From the cell containing the given text, extract its center point as [X, Y] coordinate. 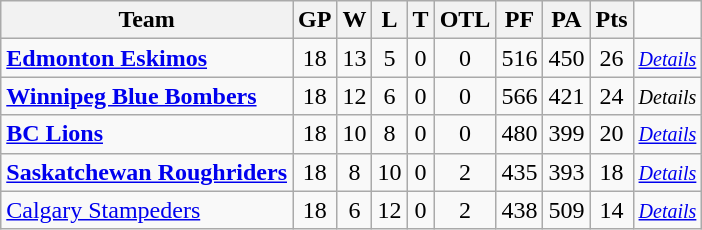
516 [520, 58]
W [354, 20]
421 [566, 96]
20 [612, 134]
Pts [612, 20]
BC Lions [147, 134]
435 [520, 172]
450 [566, 58]
Calgary Stampeders [147, 210]
24 [612, 96]
5 [390, 58]
Team [147, 20]
L [390, 20]
13 [354, 58]
PA [566, 20]
26 [612, 58]
399 [566, 134]
Edmonton Eskimos [147, 58]
Winnipeg Blue Bombers [147, 96]
OTL [465, 20]
T [420, 20]
GP [315, 20]
14 [612, 210]
480 [520, 134]
566 [520, 96]
PF [520, 20]
Saskatchewan Roughriders [147, 172]
509 [566, 210]
393 [566, 172]
438 [520, 210]
